Capture the cell that displays the provided text and extract its (X, Y) central coordinate. 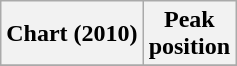
Chart (2010) (72, 34)
Peakposition (189, 34)
